Capture the cell that displays the provided text and extract its [X, Y] central coordinate. 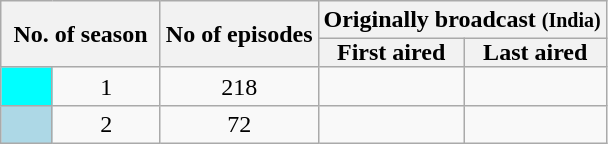
No of episodes [239, 34]
Originally broadcast (India) [462, 20]
2 [106, 124]
No. of season [81, 34]
1 [106, 86]
218 [239, 86]
Last aired [535, 53]
First aired [391, 53]
72 [239, 124]
